Output the [x, y] coordinate of the center of the cell containing the given text.  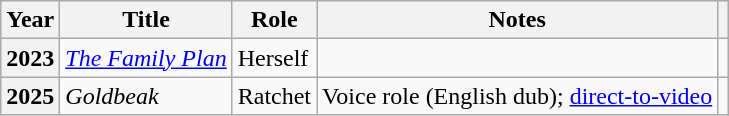
Goldbeak [146, 96]
The Family Plan [146, 58]
2025 [30, 96]
Title [146, 20]
Voice role (English dub); direct-to-video [518, 96]
Ratchet [274, 96]
Notes [518, 20]
Herself [274, 58]
Year [30, 20]
2023 [30, 58]
Role [274, 20]
